For the text-containing cell, return its midpoint in [x, y] coordinate format. 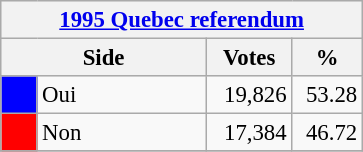
Votes [249, 58]
Oui [122, 95]
19,826 [249, 95]
17,384 [249, 133]
1995 Quebec referendum [182, 20]
Side [104, 58]
46.72 [328, 133]
Non [122, 133]
% [328, 58]
53.28 [328, 95]
